Provide the (X, Y) coordinate of the cell's center where the given text is located.  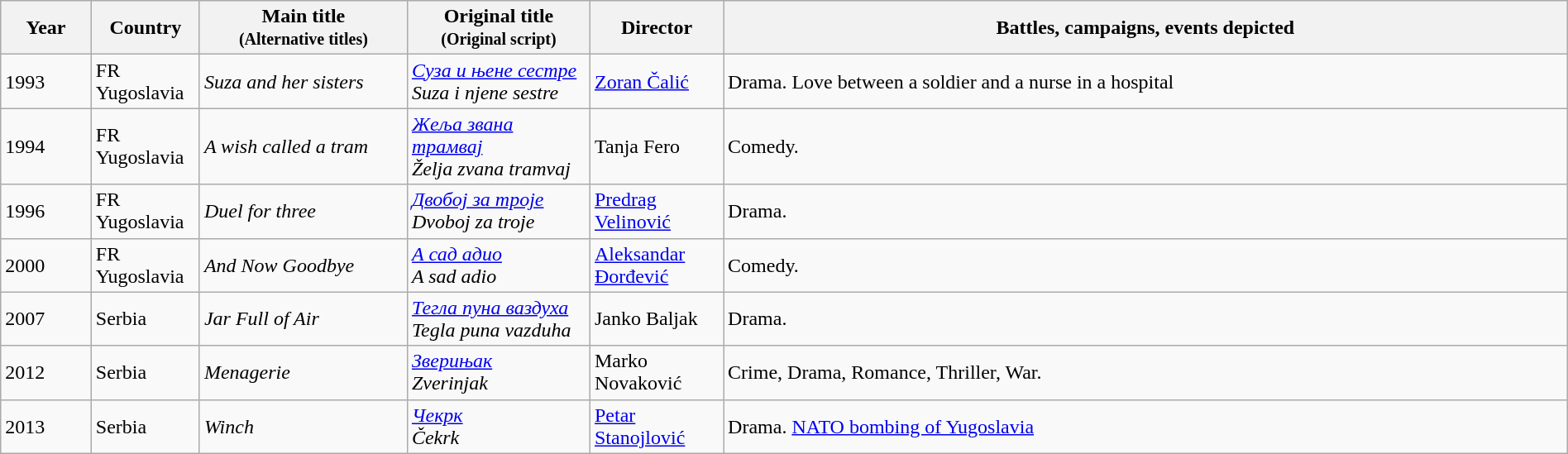
Battles, campaigns, events depicted (1146, 28)
2000 (46, 265)
Duel for three (303, 212)
2012 (46, 372)
1996 (46, 212)
2013 (46, 427)
1994 (46, 146)
Drama. Love between a soldier and a nurse in a hospital (1146, 81)
ЗверињакZverinjak (498, 372)
Marko Novaković (657, 372)
Predrag Velinović (657, 212)
Zoran Čalić (657, 81)
A wish called a tram (303, 146)
Janko Baljak (657, 319)
Country (146, 28)
А сад адиоA sad adio (498, 265)
Tanja Fero (657, 146)
Crime, Drama, Romance, Thriller, War. (1146, 372)
Jar Full of Air (303, 319)
Original title(Original script) (498, 28)
Suza and her sisters (303, 81)
Суза и њене сестреSuza i njene sestre (498, 81)
ЧекркČekrk (498, 427)
Petar Stanojlović (657, 427)
Двобој за тројеDvoboj za troje (498, 212)
And Now Goodbye (303, 265)
Main title(Alternative titles) (303, 28)
Aleksandar Đorđević (657, 265)
1993 (46, 81)
2007 (46, 319)
Winch (303, 427)
Тегла пуна ваздухаTegla puna vazduha (498, 319)
Drama. NATO bombing of Yugoslavia (1146, 427)
Жеља звана трамвајŽelja zvana tramvaj (498, 146)
Director (657, 28)
Year (46, 28)
Menagerie (303, 372)
